Scan for the cell matching the given text and deliver its [x, y] coordinate at center. 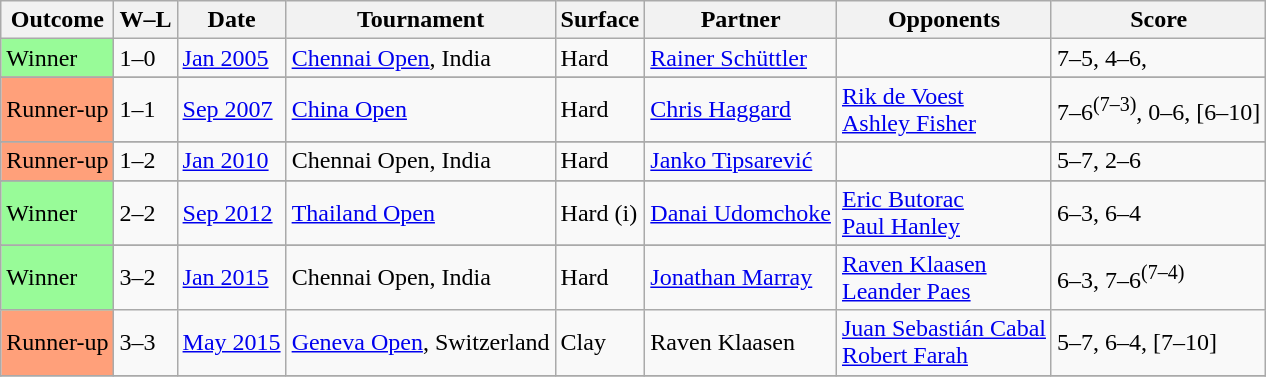
Sep 2012 [232, 212]
Rainer Schüttler [741, 58]
2–2 [146, 212]
China Open [420, 110]
Jan 2015 [232, 278]
Raven Klaasen [741, 342]
Eric Butorac Paul Hanley [944, 212]
Clay [600, 342]
Partner [741, 20]
Jan 2005 [232, 58]
3–2 [146, 278]
1–0 [146, 58]
Hard (i) [600, 212]
Jonathan Marray [741, 278]
Juan Sebastián Cabal Robert Farah [944, 342]
Chris Haggard [741, 110]
W–L [146, 20]
6–3, 7–6(7–4) [1158, 278]
Date [232, 20]
Janko Tipsarević [741, 161]
Rik de Voest Ashley Fisher [944, 110]
5–7, 2–6 [1158, 161]
Tournament [420, 20]
Sep 2007 [232, 110]
Opponents [944, 20]
7–5, 4–6, [1158, 58]
May 2015 [232, 342]
1–1 [146, 110]
Thailand Open [420, 212]
3–3 [146, 342]
Surface [600, 20]
5–7, 6–4, [7–10] [1158, 342]
Score [1158, 20]
Outcome [58, 20]
Geneva Open, Switzerland [420, 342]
Jan 2010 [232, 161]
1–2 [146, 161]
Raven Klaasen Leander Paes [944, 278]
Danai Udomchoke [741, 212]
7–6(7–3), 0–6, [6–10] [1158, 110]
6–3, 6–4 [1158, 212]
